Scan for the cell matching the given text and deliver its [x, y] coordinate at center. 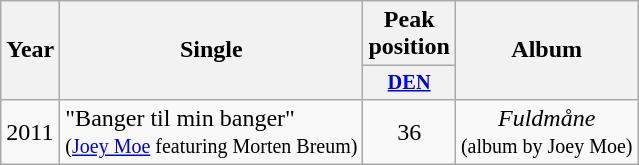
Year [30, 50]
Single [212, 50]
Fuldmåne (album by Joey Moe) [546, 132]
DEN [409, 83]
Peak position [409, 34]
Album [546, 50]
2011 [30, 132]
36 [409, 132]
"Banger til min banger"(Joey Moe featuring Morten Breum) [212, 132]
